Pinpoint the cell where the given text exists, returning its [x, y] midpoint coordinate. 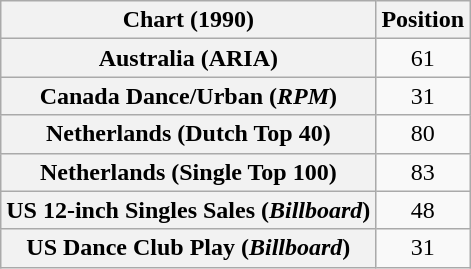
Australia (ARIA) [188, 58]
US Dance Club Play (Billboard) [188, 248]
80 [423, 134]
48 [423, 210]
61 [423, 58]
US 12-inch Singles Sales (Billboard) [188, 210]
83 [423, 172]
Position [423, 20]
Canada Dance/Urban (RPM) [188, 96]
Chart (1990) [188, 20]
Netherlands (Dutch Top 40) [188, 134]
Netherlands (Single Top 100) [188, 172]
